Provide the (x, y) coordinate of the cell's center where the given text is located.  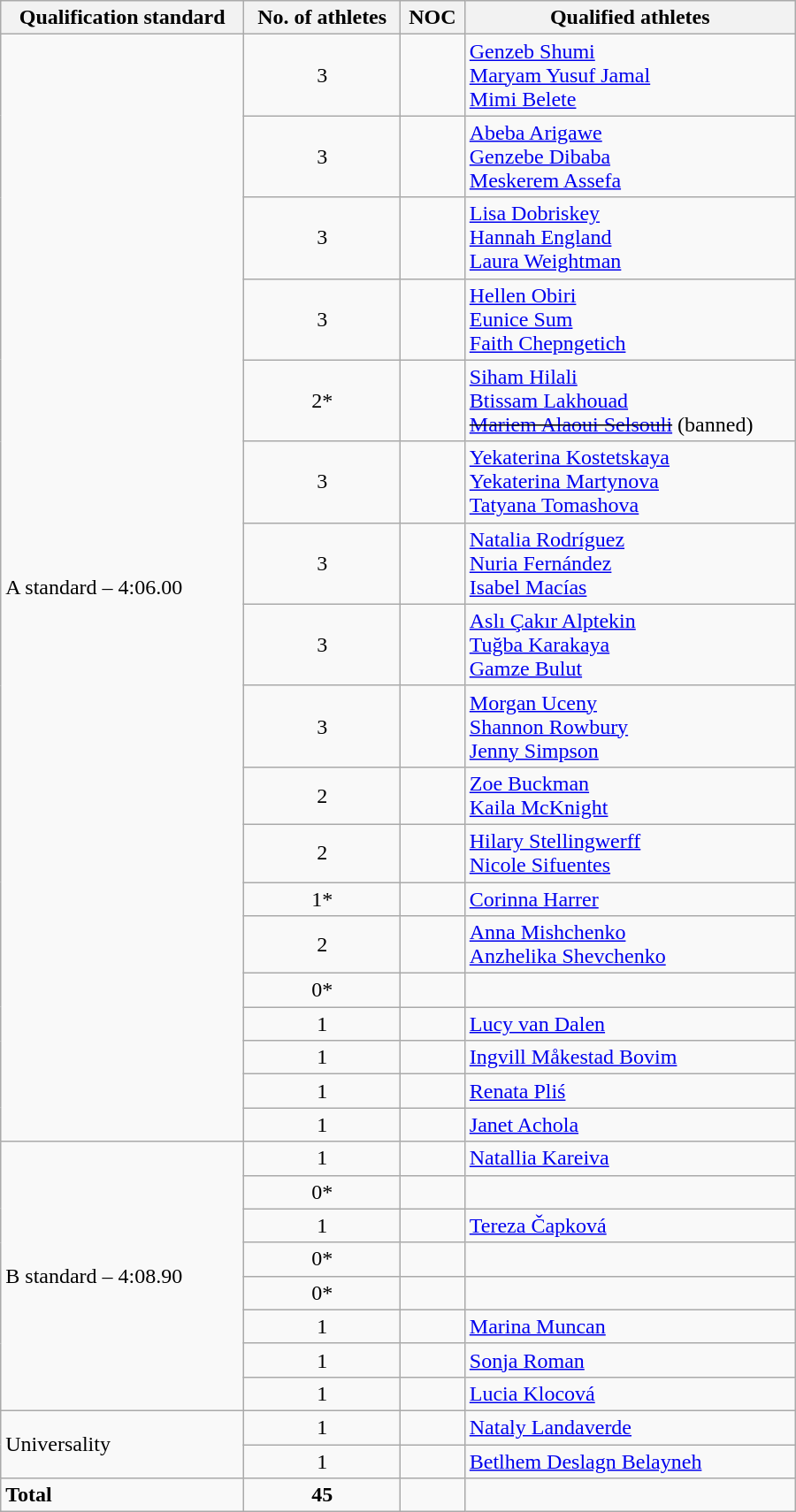
Renata Pliś (630, 1091)
Zoe Buckman Kaila McKnight (630, 796)
Sonja Roman (630, 1360)
Qualification standard (122, 18)
Universality (122, 1444)
NOC (433, 18)
Lucia Klocová (630, 1394)
Lisa DobriskeyHannah EnglandLaura Weightman (630, 238)
Nataly Landaverde (630, 1427)
B standard – 4:08.90 (122, 1276)
Siham Hilali Btissam Lakhouad Mariem Alaoui Selsouli (banned) (630, 401)
No. of athletes (322, 18)
Aslı Çakır Alptekin Tuğba Karakaya Gamze Bulut (630, 645)
Morgan Uceny Shannon Rowbury Jenny Simpson (630, 726)
Janet Achola (630, 1125)
Betlhem Deslagn Belayneh (630, 1462)
Hellen Obiri Eunice Sum Faith Chepngetich (630, 319)
Hilary Stellingwerff Nicole Sifuentes (630, 852)
Corinna Harrer (630, 899)
1* (322, 899)
Genzeb ShumiMaryam Yusuf JamalMimi Belete (630, 75)
Yekaterina KostetskayaYekaterina MartynovaTatyana Tomashova (630, 482)
Ingvill Måkestad Bovim (630, 1058)
Abeba ArigaweGenzebe DibabaMeskerem Assefa (630, 157)
2* (322, 401)
Lucy van Dalen (630, 1024)
Total (122, 1495)
Anna Mishchenko Anzhelika Shevchenko (630, 944)
45 (322, 1495)
Natallia Kareiva (630, 1158)
Tereza Čapková (630, 1226)
A standard – 4:06.00 (122, 588)
Marina Muncan (630, 1326)
Natalia Rodríguez Nuria Fernández Isabel Macías (630, 563)
Qualified athletes (630, 18)
